Identify which cell holds the provided text, then report its (X, Y) central coordinate. 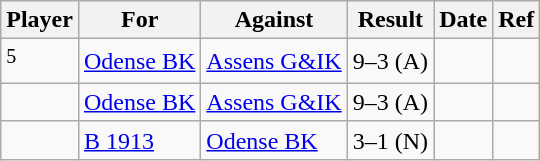
Ref (516, 20)
Against (274, 20)
For (139, 20)
Result (390, 20)
5 (40, 62)
3–1 (N) (390, 140)
Date (464, 20)
Player (40, 20)
B 1913 (139, 140)
